Find where the given text appears and provide that cell's center as (X, Y) coordinate. 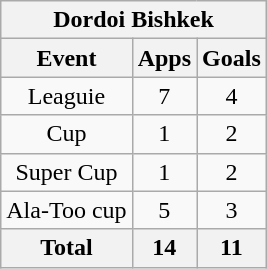
Goals (232, 58)
Leaguie (66, 96)
Apps (164, 58)
14 (164, 248)
11 (232, 248)
Ala-Too cup (66, 210)
4 (232, 96)
Dordoi Bishkek (134, 20)
7 (164, 96)
5 (164, 210)
3 (232, 210)
Total (66, 248)
Super Cup (66, 172)
Cup (66, 134)
Event (66, 58)
